Extract the [x, y] coordinate from the center of the cell holding the provided text.  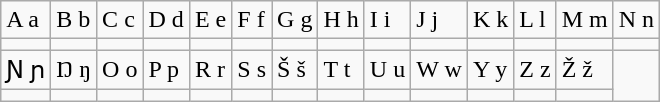
Z z [535, 70]
Ž ž [584, 70]
A a [26, 20]
O o [120, 70]
S s [252, 70]
Y y [490, 70]
I i [387, 20]
E e [210, 20]
H h [341, 20]
J j [440, 20]
Š š [295, 70]
Ŋ ŋ [74, 70]
B b [74, 20]
K k [490, 20]
R r [210, 70]
L l [535, 20]
G g [295, 20]
M m [584, 20]
Ɲ ɲ [26, 70]
C c [120, 20]
P p [166, 70]
D d [166, 20]
N n [636, 20]
W w [440, 70]
U u [387, 70]
F f [252, 20]
T t [341, 70]
